Identify which cell holds the provided text, then report its [x, y] central coordinate. 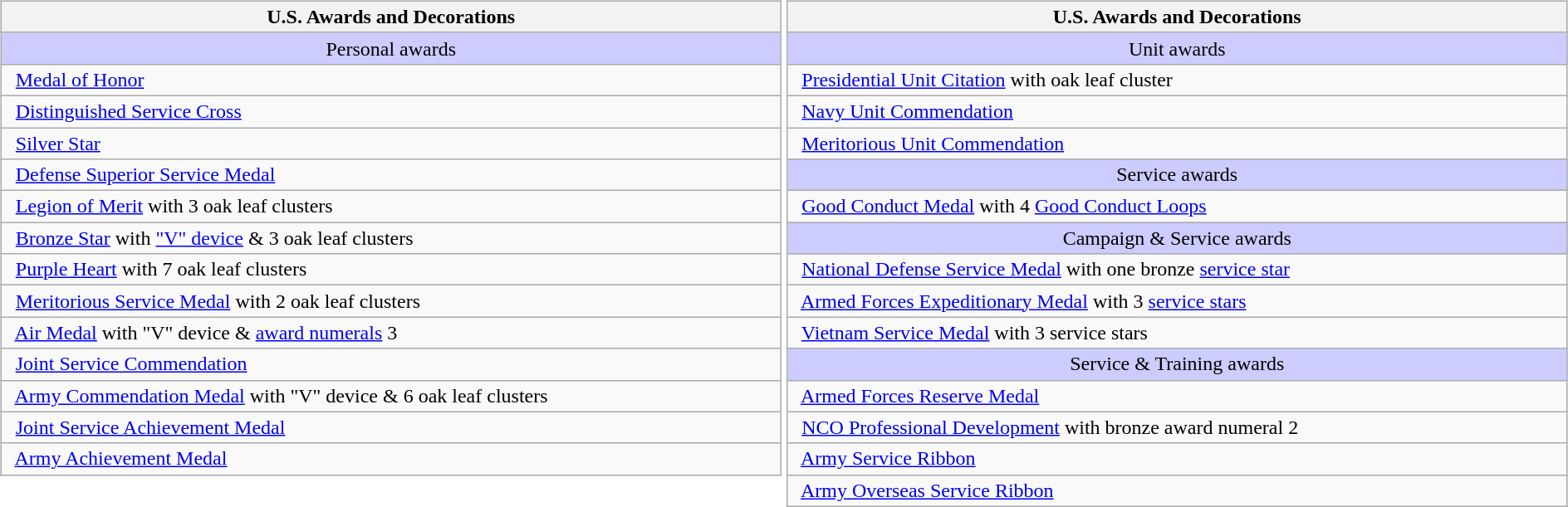
Defense Superior Service Medal [390, 175]
Armed Forces Reserve Medal [1178, 396]
Purple Heart with 7 oak leaf clusters [390, 270]
Bronze Star with "V" device & 3 oak leaf clusters [390, 238]
Presidential Unit Citation with oak leaf cluster [1178, 80]
NCO Professional Development with bronze award numeral 2 [1178, 427]
Joint Service Commendation [390, 364]
Good Conduct Medal with 4 Good Conduct Loops [1178, 207]
Army Commendation Medal with "V" device & 6 oak leaf clusters [390, 396]
Air Medal with "V" device & award numerals 3 [390, 333]
Legion of Merit with 3 oak leaf clusters [390, 207]
Unit awards [1178, 48]
National Defense Service Medal with one bronze service star [1178, 270]
Meritorious Service Medal with 2 oak leaf clusters [390, 301]
Army Achievement Medal [390, 459]
Personal awards [390, 48]
Campaign & Service awards [1178, 238]
Silver Star [390, 144]
Armed Forces Expeditionary Medal with 3 service stars [1178, 301]
Meritorious Unit Commendation [1178, 144]
Service & Training awards [1178, 364]
Service awards [1178, 175]
Navy Unit Commendation [1178, 111]
Army Service Ribbon [1178, 459]
Medal of Honor [390, 80]
Vietnam Service Medal with 3 service stars [1178, 333]
Army Overseas Service Ribbon [1178, 490]
Joint Service Achievement Medal [390, 427]
Distinguished Service Cross [390, 111]
